For the text-containing cell, return its midpoint in [x, y] coordinate format. 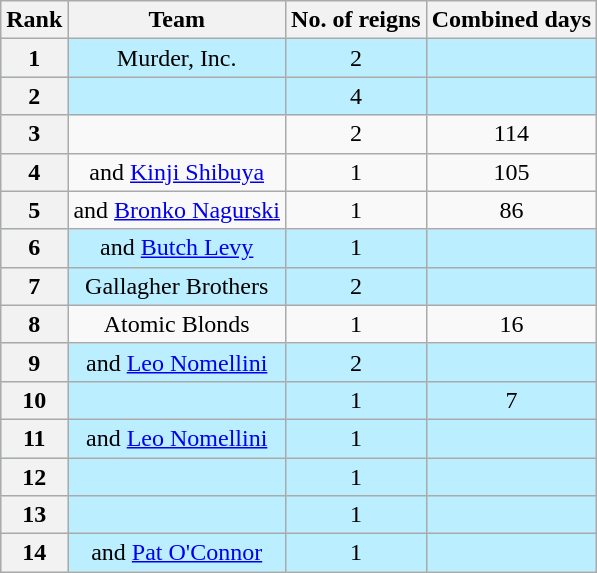
9 [34, 362]
16 [511, 324]
and Butch Levy [177, 248]
and Bronko Nagurski [177, 210]
Murder, Inc. [177, 58]
Combined days [511, 20]
No. of reigns [356, 20]
Gallagher Brothers [177, 286]
105 [511, 172]
8 [34, 324]
Team [177, 20]
14 [34, 553]
Atomic Blonds [177, 324]
3 [34, 134]
and Pat O'Connor [177, 553]
12 [34, 477]
13 [34, 515]
86 [511, 210]
114 [511, 134]
11 [34, 438]
5 [34, 210]
and Kinji Shibuya [177, 172]
6 [34, 248]
10 [34, 400]
Rank [34, 20]
